Determine the [x, y] coordinate at the center of the cell enclosing the given text.  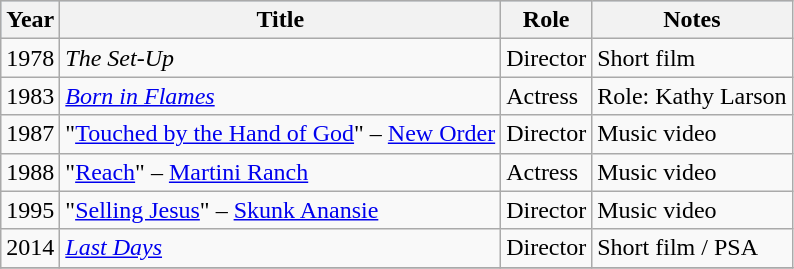
Role [546, 20]
1995 [30, 210]
Title [280, 20]
Year [30, 20]
"Touched by the Hand of God" – New Order [280, 134]
Born in Flames [280, 96]
Role: Kathy Larson [692, 96]
1988 [30, 172]
"Selling Jesus" – Skunk Anansie [280, 210]
"Reach" – Martini Ranch [280, 172]
The Set-Up [280, 58]
2014 [30, 248]
1983 [30, 96]
Notes [692, 20]
Last Days [280, 248]
1978 [30, 58]
Short film / PSA [692, 248]
Short film [692, 58]
1987 [30, 134]
